Determine the (X, Y) coordinate at the center of the cell enclosing the given text.  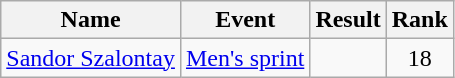
Sandor Szalontay (91, 58)
Event (244, 20)
Men's sprint (244, 58)
18 (420, 58)
Rank (420, 20)
Result (348, 20)
Name (91, 20)
